Search for the cell housing the specified text and yield its (x, y) center coordinate. 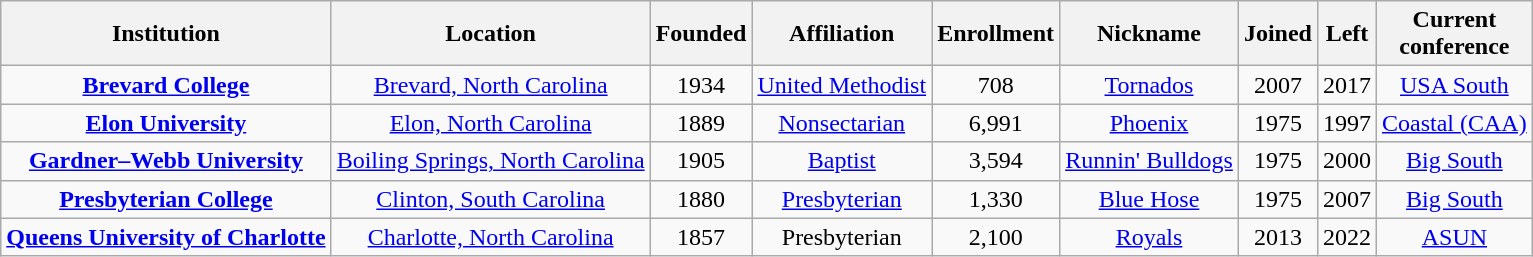
1905 (701, 161)
2017 (1346, 85)
1997 (1346, 123)
2022 (1346, 237)
Charlotte, North Carolina (490, 237)
Runnin' Bulldogs (1150, 161)
6,991 (996, 123)
Institution (166, 34)
United Methodist (842, 85)
Baptist (842, 161)
Coastal (CAA) (1455, 123)
Clinton, South Carolina (490, 199)
Brevard College (166, 85)
Elon, North Carolina (490, 123)
USA South (1455, 85)
3,594 (996, 161)
Left (1346, 34)
Brevard, North Carolina (490, 85)
Founded (701, 34)
Enrollment (996, 34)
Queens University of Charlotte (166, 237)
Blue Hose (1150, 199)
1934 (701, 85)
Location (490, 34)
1889 (701, 123)
Royals (1150, 237)
1,330 (996, 199)
Affiliation (842, 34)
Currentconference (1455, 34)
708 (996, 85)
1880 (701, 199)
Gardner–Webb University (166, 161)
Elon University (166, 123)
Tornados (1150, 85)
Presbyterian College (166, 199)
Nickname (1150, 34)
2,100 (996, 237)
Joined (1278, 34)
1857 (701, 237)
Boiling Springs, North Carolina (490, 161)
2000 (1346, 161)
2013 (1278, 237)
ASUN (1455, 237)
Phoenix (1150, 123)
Nonsectarian (842, 123)
